Extract the [X, Y] coordinate from the center of the cell holding the provided text.  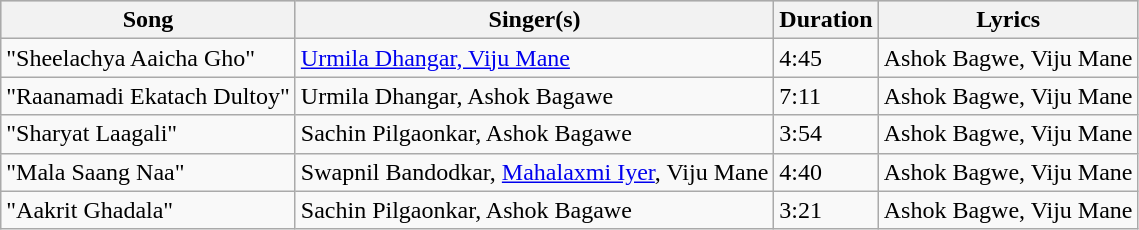
"Raanamadi Ekatach Dultoy" [148, 96]
"Sharyat Laagali" [148, 134]
Duration [826, 20]
3:21 [826, 210]
4:45 [826, 58]
3:54 [826, 134]
Lyrics [1008, 20]
"Aakrit Ghadala" [148, 210]
Urmila Dhangar, Viju Mane [534, 58]
7:11 [826, 96]
Swapnil Bandodkar, Mahalaxmi Iyer, Viju Mane [534, 172]
"Mala Saang Naa" [148, 172]
4:40 [826, 172]
Urmila Dhangar, Ashok Bagawe [534, 96]
Song [148, 20]
"Sheelachya Aaicha Gho" [148, 58]
Singer(s) [534, 20]
